Return (X, Y) of the center of cell containing provided text 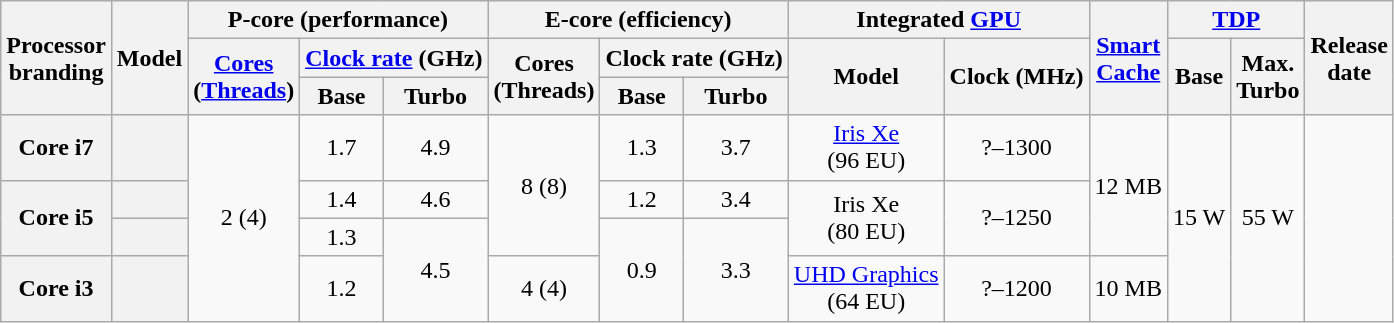
1.4 (342, 199)
?–1300 (1016, 148)
Core i7 (56, 148)
UHD Graphics(64 EU) (866, 288)
3.4 (736, 199)
Clock (MHz) (1016, 77)
4.6 (436, 199)
?–1250 (1016, 218)
3.3 (736, 270)
Releasedate (1349, 58)
Iris Xe(96 EU) (866, 148)
Iris Xe(80 EU) (866, 218)
10 MB (1128, 288)
4 (4) (544, 288)
1.7 (342, 148)
Core i3 (56, 288)
Integrated GPU (938, 20)
TDP (1236, 20)
8 (8) (544, 186)
SmartCache (1128, 58)
2 (4) (244, 218)
55 W (1268, 218)
0.9 (642, 270)
Processorbranding (56, 58)
Core i5 (56, 218)
E-core (efficiency) (638, 20)
P-core (performance) (338, 20)
12 MB (1128, 186)
3.7 (736, 148)
4.9 (436, 148)
?–1200 (1016, 288)
4.5 (436, 270)
Max.Turbo (1268, 77)
15 W (1198, 218)
